From the cell containing the given text, extract its center point as (x, y) coordinate. 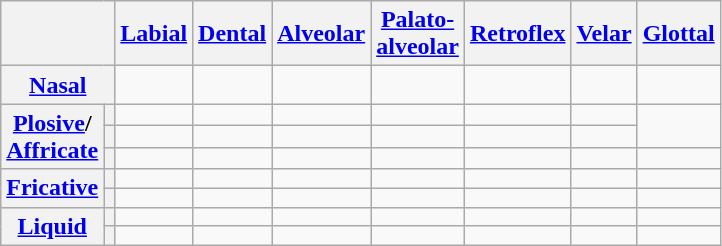
Fricative (52, 188)
Palato-alveolar (418, 34)
Retroflex (518, 34)
Alveolar (322, 34)
Nasal (58, 85)
Velar (604, 34)
Labial (154, 34)
Plosive/Affricate (52, 136)
Glottal (678, 34)
Dental (232, 34)
Liquid (52, 226)
